Return the [x, y] coordinate for the center point of the cell that contains the specified text.  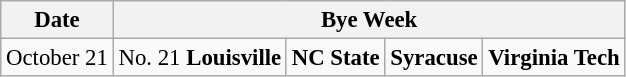
October 21 [57, 58]
Virginia Tech [554, 58]
Date [57, 20]
Syracuse [434, 58]
NC State [336, 58]
Bye Week [369, 20]
No. 21 Louisville [200, 58]
